From the cell containing the given text, extract its center point as [X, Y] coordinate. 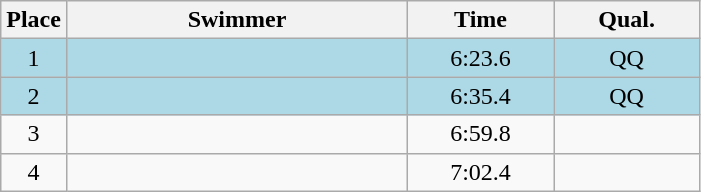
3 [34, 134]
Swimmer [236, 20]
7:02.4 [481, 172]
Qual. [627, 20]
1 [34, 58]
6:35.4 [481, 96]
6:23.6 [481, 58]
Place [34, 20]
6:59.8 [481, 134]
Time [481, 20]
4 [34, 172]
2 [34, 96]
